Pinpoint the cell where the given text exists, returning its (x, y) midpoint coordinate. 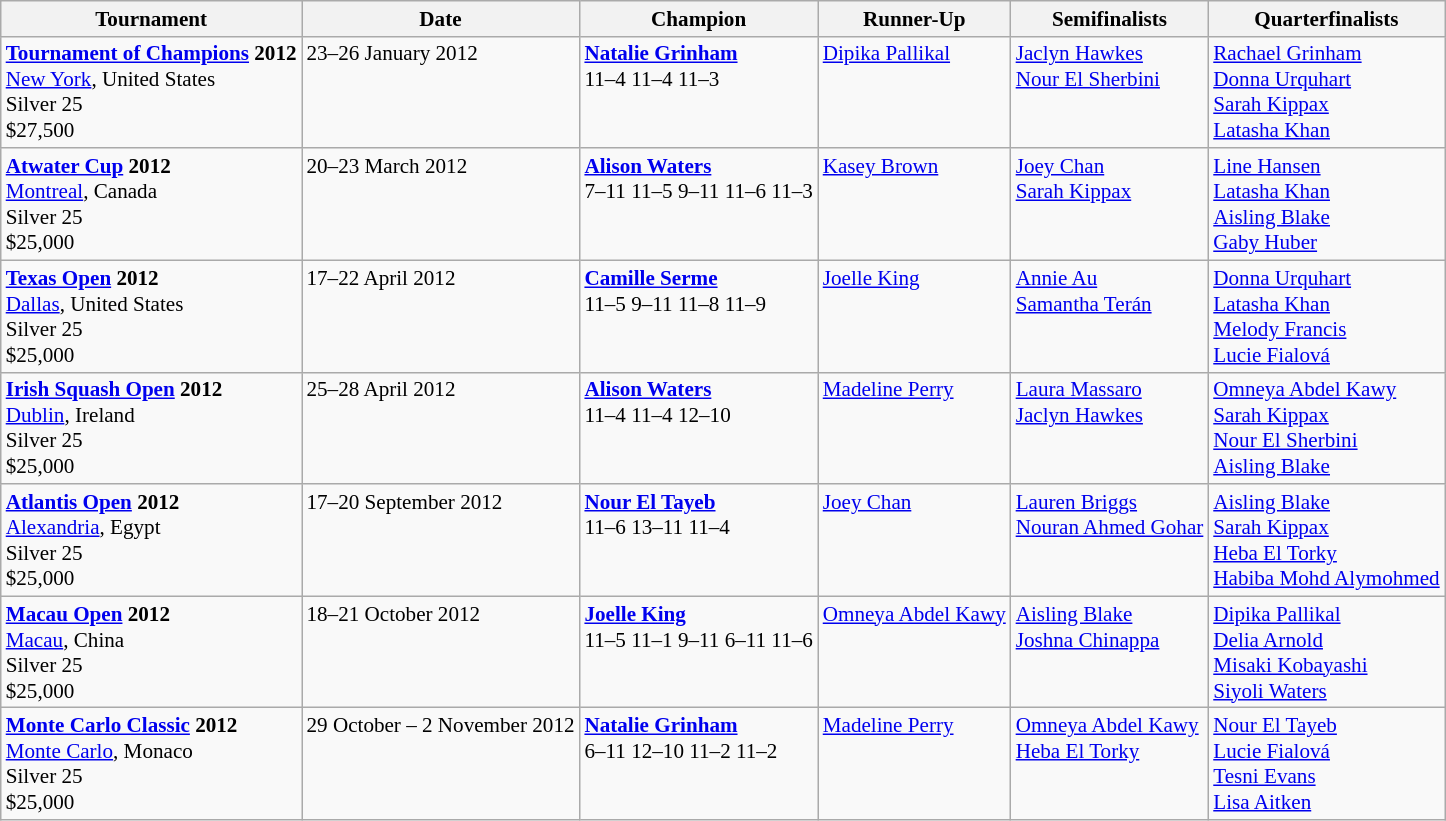
Nour El Tayeb11–6 13–11 11–4 (698, 540)
29 October – 2 November 2012 (441, 764)
Date (441, 18)
Texas Open 2012 Dallas, United StatesSilver 25$25,000 (152, 316)
Dipika Pallikal Delia Arnold Misaki Kobayashi Siyoli Waters (1326, 652)
Alison Waters11–4 11–4 12–10 (698, 428)
Jaclyn Hawkes Nour El Sherbini (1110, 92)
Aisling Blake Joshna Chinappa (1110, 652)
Omneya Abdel Kawy Heba El Torky (1110, 764)
Dipika Pallikal (914, 92)
Atlantis Open 2012 Alexandria, EgyptSilver 25$25,000 (152, 540)
25–28 April 2012 (441, 428)
Laura Massaro Jaclyn Hawkes (1110, 428)
Annie Au Samantha Terán (1110, 316)
Macau Open 2012 Macau, ChinaSilver 25$25,000 (152, 652)
Donna Urquhart Latasha Khan Melody Francis Lucie Fialová (1326, 316)
Tournament of Champions 2012 New York, United StatesSilver 25$27,500 (152, 92)
Lauren Briggs Nouran Ahmed Gohar (1110, 540)
Irish Squash Open 2012 Dublin, IrelandSilver 25$25,000 (152, 428)
Joey Chan Sarah Kippax (1110, 204)
Kasey Brown (914, 204)
Omneya Abdel Kawy Sarah Kippax Nour El Sherbini Aisling Blake (1326, 428)
Omneya Abdel Kawy (914, 652)
Champion (698, 18)
Semifinalists (1110, 18)
17–22 April 2012 (441, 316)
Nour El Tayeb Lucie Fialová Tesni Evans Lisa Aitken (1326, 764)
20–23 March 2012 (441, 204)
18–21 October 2012 (441, 652)
Joelle King (914, 316)
Aisling Blake Sarah Kippax Heba El Torky Habiba Mohd Alymohmed (1326, 540)
Tournament (152, 18)
Natalie Grinham6–11 12–10 11–2 11–2 (698, 764)
17–20 September 2012 (441, 540)
Line Hansen Latasha Khan Aisling Blake Gaby Huber (1326, 204)
23–26 January 2012 (441, 92)
Atwater Cup 2012 Montreal, CanadaSilver 25$25,000 (152, 204)
Runner-Up (914, 18)
Joey Chan (914, 540)
Alison Waters7–11 11–5 9–11 11–6 11–3 (698, 204)
Camille Serme11–5 9–11 11–8 11–9 (698, 316)
Rachael Grinham Donna Urquhart Sarah Kippax Latasha Khan (1326, 92)
Monte Carlo Classic 2012 Monte Carlo, MonacoSilver 25$25,000 (152, 764)
Joelle King11–5 11–1 9–11 6–11 11–6 (698, 652)
Natalie Grinham11–4 11–4 11–3 (698, 92)
Quarterfinalists (1326, 18)
